Output the (X, Y) coordinate of the center of the cell containing the given text.  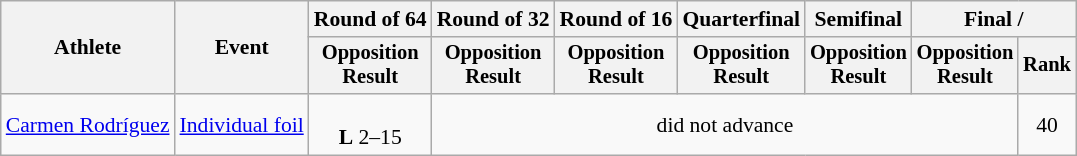
Individual foil (242, 124)
Round of 32 (494, 19)
Final / (994, 19)
Semifinal (858, 19)
Event (242, 48)
L 2–15 (370, 124)
Round of 16 (616, 19)
did not advance (726, 124)
Athlete (88, 48)
Carmen Rodríguez (88, 124)
Rank (1047, 66)
40 (1047, 124)
Round of 64 (370, 19)
Quarterfinal (741, 19)
